Scan for the cell matching the given text and deliver its (x, y) coordinate at center. 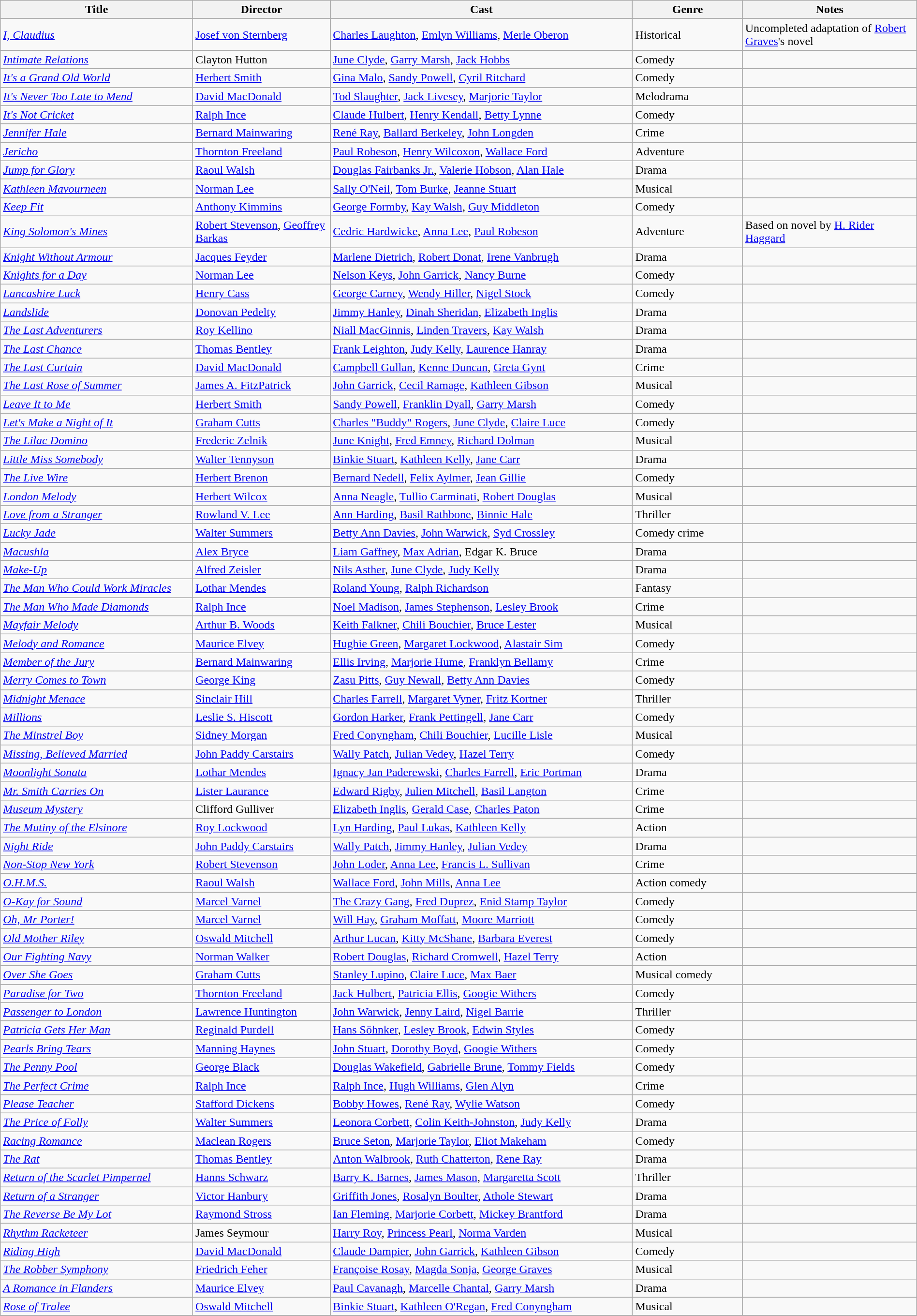
Jack Hulbert, Patricia Ellis, Googie Withers (482, 993)
The Lilac Domino (97, 441)
Action comedy (688, 883)
Cast (482, 10)
John Loder, Anna Lee, Francis L. Sullivan (482, 865)
Riding High (97, 1251)
Leonora Corbett, Colin Keith-Johnston, Judy Kelly (482, 1122)
Françoise Rosay, Magda Sonja, George Graves (482, 1270)
Charles Laughton, Emlyn Williams, Merle Oberon (482, 35)
O-Kay for Sound (97, 901)
Jericho (97, 151)
Douglas Fairbanks Jr., Valerie Hobson, Alan Hale (482, 170)
Herbert Wilcox (262, 496)
Donovan Pedelty (262, 312)
The Reverse Be My Lot (97, 1214)
Lister Laurance (262, 791)
Ellis Irving, Marjorie Hume, Franklyn Bellamy (482, 662)
Wally Patch, Jimmy Hanley, Julian Vedey (482, 846)
Griffith Jones, Rosalyn Boulter, Athole Stewart (482, 1196)
Gina Malo, Sandy Powell, Cyril Ritchard (482, 78)
Jimmy Hanley, Dinah Sheridan, Elizabeth Inglis (482, 312)
Cedric Hardwicke, Anna Lee, Paul Robeson (482, 231)
Rhythm Racketeer (97, 1233)
Herbert Brenon (262, 478)
Patricia Gets Her Man (97, 1030)
Macushla (97, 551)
Midnight Menace (97, 699)
Walter Tennyson (262, 459)
Reginald Purdell (262, 1030)
Barry K. Barnes, James Mason, Margaretta Scott (482, 1178)
Raymond Stross (262, 1214)
The Penny Pool (97, 1067)
June Clyde, Garry Marsh, Jack Hobbs (482, 60)
James Seymour (262, 1233)
Zasu Pitts, Guy Newall, Betty Ann Davies (482, 680)
Stanley Lupino, Claire Luce, Max Baer (482, 975)
Henry Cass (262, 294)
Non-Stop New York (97, 865)
Clifford Gulliver (262, 809)
Keith Falkner, Chili Bouchier, Bruce Lester (482, 625)
Passenger to London (97, 1012)
Leave It to Me (97, 404)
Roy Lockwood (262, 827)
Campbell Gullan, Kenne Duncan, Greta Gynt (482, 367)
Leslie S. Hiscott (262, 717)
The Live Wire (97, 478)
Ralph Ince, Hugh Williams, Glen Alyn (482, 1085)
George Black (262, 1067)
Alfred Zeisler (262, 570)
It's Not Cricket (97, 115)
Merry Comes to Town (97, 680)
Alex Bryce (262, 551)
Nils Asther, June Clyde, Judy Kelly (482, 570)
Frederic Zelnik (262, 441)
Make-Up (97, 570)
George Formby, Kay Walsh, Guy Middleton (482, 207)
Charles Farrell, Margaret Vyner, Fritz Kortner (482, 699)
John Stuart, Dorothy Boyd, Googie Withers (482, 1048)
Marlene Dietrich, Robert Donat, Irene Vanbrugh (482, 257)
Old Mother Riley (97, 938)
Victor Hanbury (262, 1196)
King Solomon's Mines (97, 231)
Historical (688, 35)
George King (262, 680)
Arthur Lucan, Kitty McShane, Barbara Everest (482, 938)
The Perfect Crime (97, 1085)
Gordon Harker, Frank Pettingell, Jane Carr (482, 717)
Niall MacGinnis, Linden Travers, Kay Walsh (482, 330)
The Last Curtain (97, 367)
Based on novel by H. Rider Haggard (829, 231)
Fred Conyngham, Chili Bouchier, Lucille Lisle (482, 735)
Genre (688, 10)
Anthony Kimmins (262, 207)
Melody and Romance (97, 643)
Noel Madison, James Stephenson, Lesley Brook (482, 607)
Member of the Jury (97, 662)
Missing, Believed Married (97, 754)
Uncompleted adaptation of Robert Graves's novel (829, 35)
Return of a Stranger (97, 1196)
Hans Söhnker, Lesley Brook, Edwin Styles (482, 1030)
Rose of Tralee (97, 1306)
Please Teacher (97, 1104)
Landslide (97, 312)
Roy Kellino (262, 330)
Bernard Nedell, Felix Aylmer, Jean Gillie (482, 478)
Douglas Wakefield, Gabrielle Brune, Tommy Fields (482, 1067)
Little Miss Somebody (97, 459)
Hanns Schwarz (262, 1178)
Our Fighting Navy (97, 957)
It's a Grand Old World (97, 78)
Knight Without Armour (97, 257)
Elizabeth Inglis, Gerald Case, Charles Paton (482, 809)
Maclean Rogers (262, 1140)
Sidney Morgan (262, 735)
Over She Goes (97, 975)
June Knight, Fred Emney, Richard Dolman (482, 441)
Lyn Harding, Paul Lukas, Kathleen Kelly (482, 827)
Mr. Smith Carries On (97, 791)
The Last Adventurers (97, 330)
The Man Who Could Work Miracles (97, 588)
Intimate Relations (97, 60)
Keep Fit (97, 207)
A Romance in Flanders (97, 1288)
Anton Walbrook, Ruth Chatterton, Rene Ray (482, 1159)
Frank Leighton, Judy Kelly, Laurence Hanray (482, 349)
Museum Mystery (97, 809)
Musical comedy (688, 975)
Paul Cavanagh, Marcelle Chantal, Garry Marsh (482, 1288)
Sally O'Neil, Tom Burke, Jeanne Stuart (482, 188)
Stafford Dickens (262, 1104)
Jacques Feyder (262, 257)
Hughie Green, Margaret Lockwood, Alastair Sim (482, 643)
Comedy crime (688, 533)
Title (97, 10)
Tod Slaughter, Jack Livesey, Marjorie Taylor (482, 96)
Betty Ann Davies, John Warwick, Syd Crossley (482, 533)
Edward Rigby, Julien Mitchell, Basil Langton (482, 791)
The Man Who Made Diamonds (97, 607)
Lawrence Huntington (262, 1012)
Anna Neagle, Tullio Carminati, Robert Douglas (482, 496)
Robert Stevenson (262, 865)
Sinclair Hill (262, 699)
The Price of Folly (97, 1122)
The Crazy Gang, Fred Duprez, Enid Stamp Taylor (482, 901)
James A. FitzPatrick (262, 386)
The Minstrel Boy (97, 735)
Paul Robeson, Henry Wilcoxon, Wallace Ford (482, 151)
Nelson Keys, John Garrick, Nancy Burne (482, 275)
Fantasy (688, 588)
Charles "Buddy" Rogers, June Clyde, Claire Luce (482, 422)
Clayton Hutton (262, 60)
Let's Make a Night of It (97, 422)
The Robber Symphony (97, 1270)
Robert Stevenson, Geoffrey Barkas (262, 231)
Friedrich Feher (262, 1270)
Oh, Mr Porter! (97, 920)
Manning Haynes (262, 1048)
Knights for a Day (97, 275)
John Garrick, Cecil Ramage, Kathleen Gibson (482, 386)
René Ray, Ballard Berkeley, John Longden (482, 133)
O.H.M.S. (97, 883)
Wallace Ford, John Mills, Anna Lee (482, 883)
Rowland V. Lee (262, 514)
Ignacy Jan Paderewski, Charles Farrell, Eric Portman (482, 772)
Jump for Glory (97, 170)
Robert Douglas, Richard Cromwell, Hazel Terry (482, 957)
Josef von Sternberg (262, 35)
Bruce Seton, Marjorie Taylor, Eliot Makeham (482, 1140)
The Last Chance (97, 349)
Ian Fleming, Marjorie Corbett, Mickey Brantford (482, 1214)
Will Hay, Graham Moffatt, Moore Marriott (482, 920)
Roland Young, Ralph Richardson (482, 588)
Norman Walker (262, 957)
Millions (97, 717)
Claude Hulbert, Henry Kendall, Betty Lynne (482, 115)
Liam Gaffney, Max Adrian, Edgar K. Bruce (482, 551)
John Warwick, Jenny Laird, Nigel Barrie (482, 1012)
London Melody (97, 496)
George Carney, Wendy Hiller, Nigel Stock (482, 294)
The Mutiny of the Elsinore (97, 827)
Mayfair Melody (97, 625)
Binkie Stuart, Kathleen O'Regan, Fred Conyngham (482, 1306)
Paradise for Two (97, 993)
Lucky Jade (97, 533)
Night Ride (97, 846)
Moonlight Sonata (97, 772)
Love from a Stranger (97, 514)
Harry Roy, Princess Pearl, Norma Varden (482, 1233)
Wally Patch, Julian Vedey, Hazel Terry (482, 754)
Binkie Stuart, Kathleen Kelly, Jane Carr (482, 459)
Claude Dampier, John Garrick, Kathleen Gibson (482, 1251)
Director (262, 10)
Kathleen Mavourneen (97, 188)
Bobby Howes, René Ray, Wylie Watson (482, 1104)
I, Claudius (97, 35)
Notes (829, 10)
Arthur B. Woods (262, 625)
Pearls Bring Tears (97, 1048)
Melodrama (688, 96)
Racing Romance (97, 1140)
The Rat (97, 1159)
Ann Harding, Basil Rathbone, Binnie Hale (482, 514)
Jennifer Hale (97, 133)
It's Never Too Late to Mend (97, 96)
Lancashire Luck (97, 294)
Sandy Powell, Franklin Dyall, Garry Marsh (482, 404)
The Last Rose of Summer (97, 386)
Return of the Scarlet Pimpernel (97, 1178)
